Provide the [x, y] coordinate of the cell's center where the given text is located.  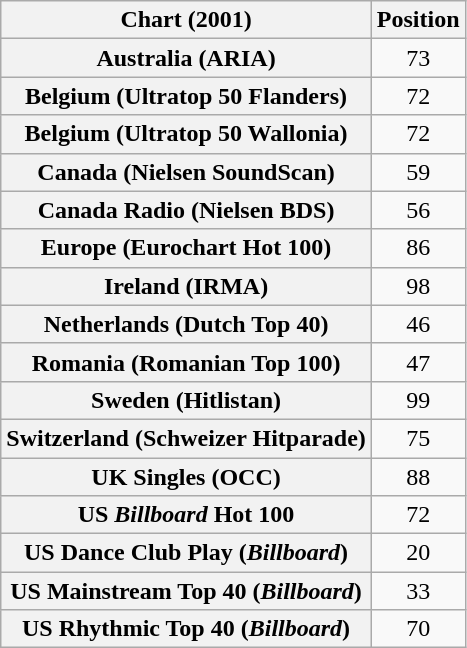
Chart (2001) [186, 20]
88 [418, 477]
70 [418, 629]
56 [418, 210]
33 [418, 591]
20 [418, 553]
UK Singles (OCC) [186, 477]
98 [418, 286]
Ireland (IRMA) [186, 286]
75 [418, 438]
Canada (Nielsen SoundScan) [186, 172]
Europe (Eurochart Hot 100) [186, 248]
US Billboard Hot 100 [186, 515]
Australia (ARIA) [186, 58]
US Mainstream Top 40 (Billboard) [186, 591]
59 [418, 172]
46 [418, 324]
Sweden (Hitlistan) [186, 400]
73 [418, 58]
US Rhythmic Top 40 (Billboard) [186, 629]
Switzerland (Schweizer Hitparade) [186, 438]
Romania (Romanian Top 100) [186, 362]
99 [418, 400]
Canada Radio (Nielsen BDS) [186, 210]
86 [418, 248]
Belgium (Ultratop 50 Flanders) [186, 96]
Netherlands (Dutch Top 40) [186, 324]
US Dance Club Play (Billboard) [186, 553]
Position [418, 20]
47 [418, 362]
Belgium (Ultratop 50 Wallonia) [186, 134]
